Extract the (X, Y) coordinate from the center of the cell holding the provided text.  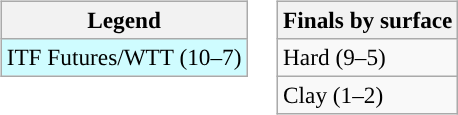
Legend (124, 20)
Finals by surface (368, 20)
ITF Futures/WTT (10–7) (124, 57)
Clay (1–2) (368, 95)
Hard (9–5) (368, 57)
